Pinpoint the cell where the given text exists, returning its (X, Y) midpoint coordinate. 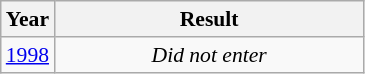
Year (28, 19)
Result (209, 19)
1998 (28, 55)
Did not enter (209, 55)
